Determine the (X, Y) coordinate at the center of the cell enclosing the given text.  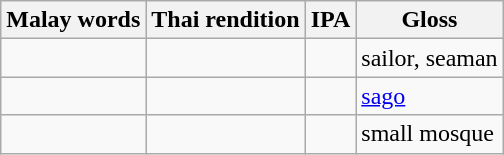
Thai rendition (226, 20)
sailor, seaman (430, 58)
IPA (330, 20)
sago (430, 96)
Malay words (74, 20)
small mosque (430, 134)
Gloss (430, 20)
